Return the (x, y) coordinate for the center point of the cell that contains the specified text.  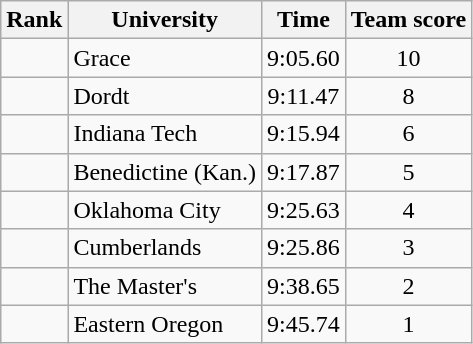
Rank (34, 20)
Oklahoma City (165, 210)
9:25.86 (304, 248)
9:15.94 (304, 134)
9:45.74 (304, 324)
9:25.63 (304, 210)
Dordt (165, 96)
1 (408, 324)
9:05.60 (304, 58)
9:17.87 (304, 172)
Grace (165, 58)
9:11.47 (304, 96)
Benedictine (Kan.) (165, 172)
Cumberlands (165, 248)
5 (408, 172)
8 (408, 96)
Team score (408, 20)
3 (408, 248)
9:38.65 (304, 286)
Eastern Oregon (165, 324)
6 (408, 134)
10 (408, 58)
University (165, 20)
The Master's (165, 286)
Time (304, 20)
2 (408, 286)
4 (408, 210)
Indiana Tech (165, 134)
